Pinpoint the cell where the given text exists, returning its [x, y] midpoint coordinate. 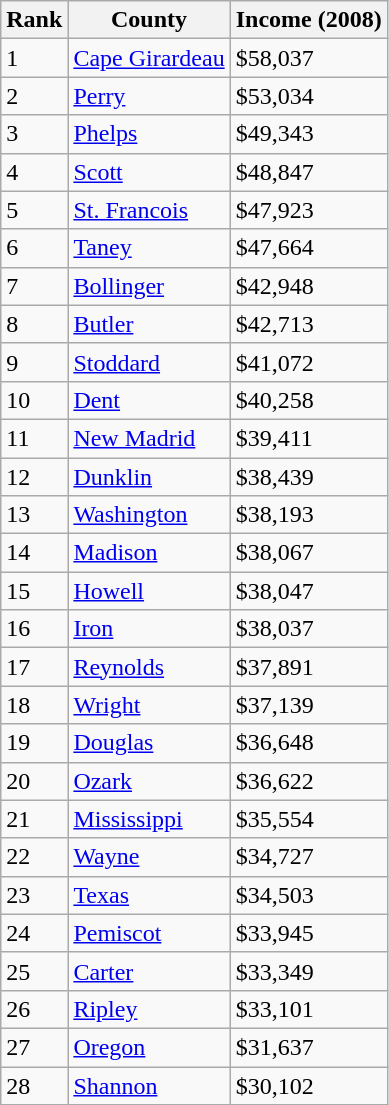
$36,648 [308, 743]
$33,349 [308, 971]
1 [34, 58]
$40,258 [308, 400]
Washington [149, 515]
New Madrid [149, 438]
Cape Girardeau [149, 58]
18 [34, 705]
25 [34, 971]
$42,713 [308, 324]
4 [34, 172]
$35,554 [308, 819]
2 [34, 96]
9 [34, 362]
19 [34, 743]
22 [34, 857]
Mississippi [149, 819]
11 [34, 438]
$41,072 [308, 362]
$37,139 [308, 705]
$38,037 [308, 629]
$53,034 [308, 96]
$47,664 [308, 248]
Phelps [149, 134]
$39,411 [308, 438]
$37,891 [308, 667]
10 [34, 400]
Pemiscot [149, 933]
$58,037 [308, 58]
Income (2008) [308, 20]
14 [34, 553]
County [149, 20]
Howell [149, 591]
Dent [149, 400]
Madison [149, 553]
$38,193 [308, 515]
23 [34, 895]
$33,945 [308, 933]
St. Francois [149, 210]
$31,637 [308, 1047]
28 [34, 1085]
Stoddard [149, 362]
$34,503 [308, 895]
Douglas [149, 743]
20 [34, 781]
$30,102 [308, 1085]
$49,343 [308, 134]
Rank [34, 20]
$34,727 [308, 857]
6 [34, 248]
Ozark [149, 781]
Perry [149, 96]
Ripley [149, 1009]
24 [34, 933]
$36,622 [308, 781]
17 [34, 667]
Taney [149, 248]
5 [34, 210]
Wright [149, 705]
21 [34, 819]
Reynolds [149, 667]
Carter [149, 971]
$47,923 [308, 210]
Dunklin [149, 477]
27 [34, 1047]
8 [34, 324]
$48,847 [308, 172]
13 [34, 515]
Shannon [149, 1085]
$33,101 [308, 1009]
Bollinger [149, 286]
Wayne [149, 857]
Iron [149, 629]
3 [34, 134]
Texas [149, 895]
$38,047 [308, 591]
7 [34, 286]
12 [34, 477]
15 [34, 591]
Butler [149, 324]
26 [34, 1009]
16 [34, 629]
Oregon [149, 1047]
Scott [149, 172]
$38,439 [308, 477]
$38,067 [308, 553]
$42,948 [308, 286]
